Detect which cell encompasses the target text, then output its (X, Y) center coordinate. 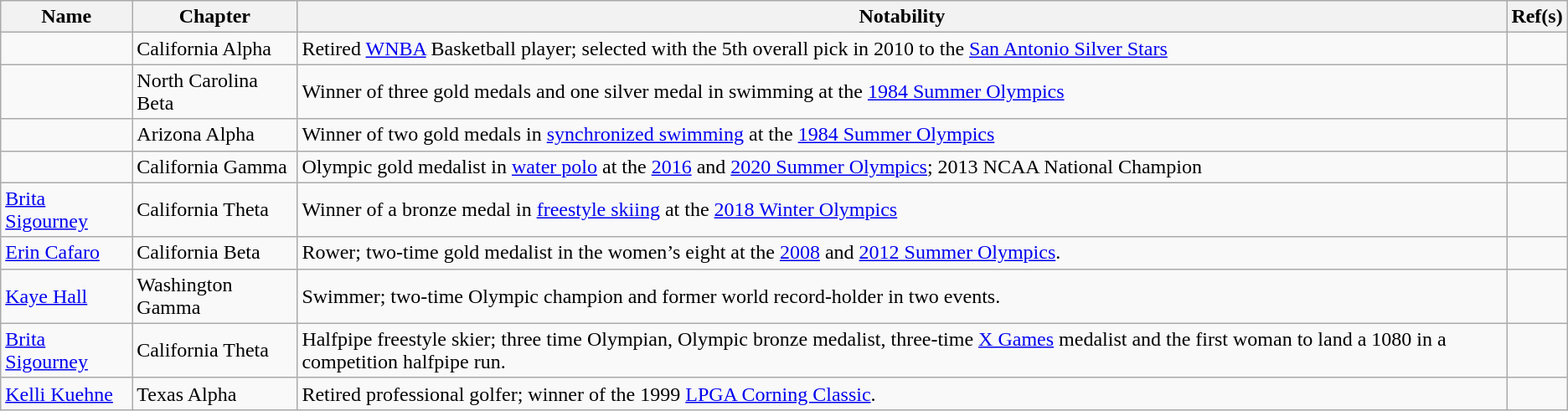
Texas Alpha (214, 393)
California Beta (214, 253)
Retired WNBA Basketball player; selected with the 5th overall pick in 2010 to the San Antonio Silver Stars (902, 49)
Kelli Kuehne (67, 393)
California Alpha (214, 49)
Rower; two-time gold medalist in the women’s eight at the 2008 and 2012 Summer Olympics. (902, 253)
North Carolina Beta (214, 92)
Winner of three gold medals and one silver medal in swimming at the 1984 Summer Olympics (902, 92)
Washington Gamma (214, 296)
Notability (902, 17)
California Gamma (214, 167)
Arizona Alpha (214, 135)
Swimmer; two-time Olympic champion and former world record-holder in two events. (902, 296)
Winner of two gold medals in synchronized swimming at the 1984 Summer Olympics (902, 135)
Ref(s) (1537, 17)
Erin Cafaro (67, 253)
Chapter (214, 17)
Name (67, 17)
Olympic gold medalist in water polo at the 2016 and 2020 Summer Olympics; 2013 NCAA National Champion (902, 167)
Kaye Hall (67, 296)
Winner of a bronze medal in freestyle skiing at the 2018 Winter Olympics (902, 209)
Retired professional golfer; winner of the 1999 LPGA Corning Classic. (902, 393)
